Determine the [X, Y] coordinate at the center of the cell enclosing the given text.  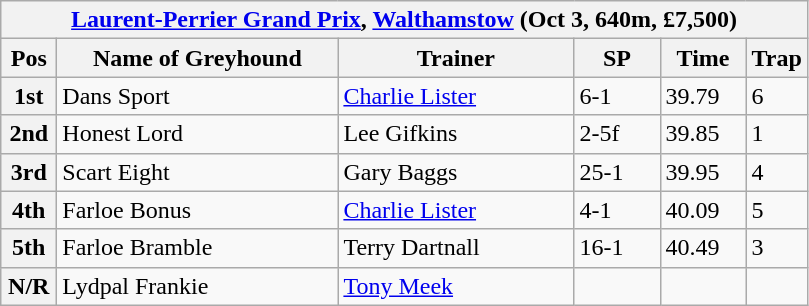
Name of Greyhound [198, 58]
Farloe Bramble [198, 248]
40.49 [703, 248]
Honest Lord [198, 134]
4-1 [617, 210]
Gary Baggs [456, 172]
Trainer [456, 58]
4 [776, 172]
Farloe Bonus [198, 210]
Pos [29, 58]
Lydpal Frankie [198, 286]
1 [776, 134]
39.95 [703, 172]
Trap [776, 58]
N/R [29, 286]
6-1 [617, 96]
4th [29, 210]
Time [703, 58]
5 [776, 210]
Lee Gifkins [456, 134]
5th [29, 248]
3 [776, 248]
6 [776, 96]
39.79 [703, 96]
SP [617, 58]
16-1 [617, 248]
39.85 [703, 134]
2-5f [617, 134]
3rd [29, 172]
25-1 [617, 172]
Laurent-Perrier Grand Prix, Walthamstow (Oct 3, 640m, £7,500) [404, 20]
Dans Sport [198, 96]
Scart Eight [198, 172]
1st [29, 96]
Tony Meek [456, 286]
2nd [29, 134]
Terry Dartnall [456, 248]
40.09 [703, 210]
